Provide the [x, y] coordinate of the cell's center where the given text is located.  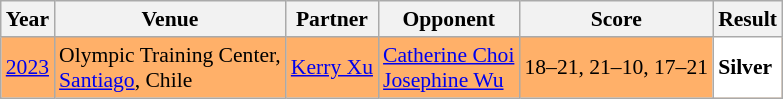
18–21, 21–10, 17–21 [616, 68]
Year [28, 19]
Kerry Xu [332, 68]
2023 [28, 68]
Silver [748, 68]
Score [616, 19]
Opponent [448, 19]
Olympic Training Center,Santiago, Chile [170, 68]
Result [748, 19]
Partner [332, 19]
Catherine Choi Josephine Wu [448, 68]
Venue [170, 19]
